Output the [X, Y] coordinate of the center of the cell containing the given text.  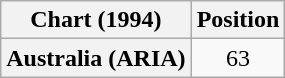
Chart (1994) [96, 20]
Position [238, 20]
63 [238, 58]
Australia (ARIA) [96, 58]
